Determine the [x, y] coordinate at the center of the cell enclosing the given text.  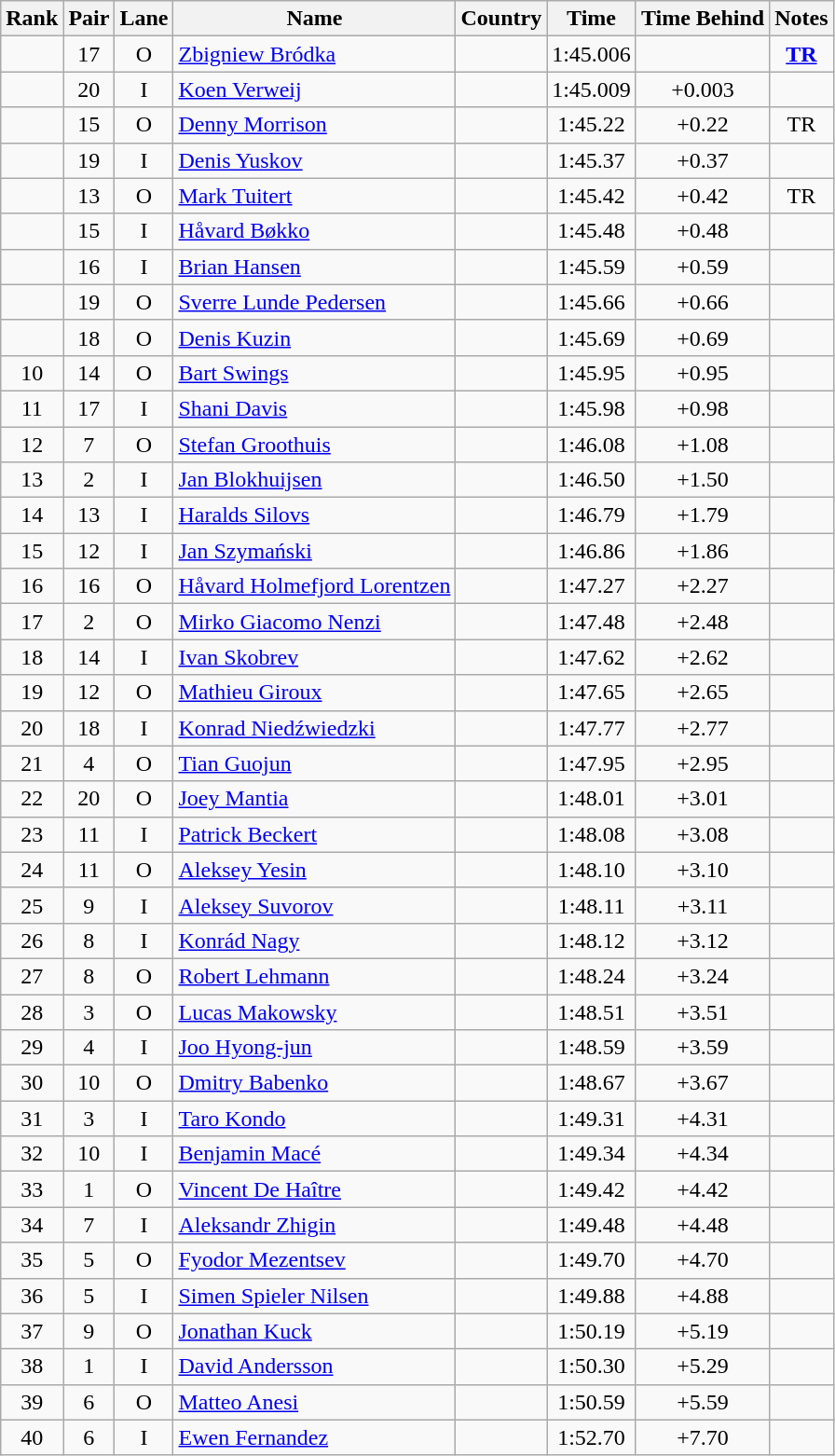
1:45.42 [592, 196]
+0.42 [703, 196]
+1.79 [703, 515]
Denis Kuzin [315, 337]
1:50.30 [592, 1367]
1:47.95 [592, 763]
+3.12 [703, 941]
1:46.86 [592, 551]
Patrick Beckert [315, 834]
1:46.50 [592, 480]
+4.88 [703, 1296]
1:47.65 [592, 693]
Aleksey Yesin [315, 870]
1:48.51 [592, 1011]
Time Behind [703, 19]
+0.003 [703, 89]
Tian Guojun [315, 763]
1:48.59 [592, 1048]
1:48.67 [592, 1083]
33 [32, 1189]
1:49.70 [592, 1260]
Brian Hansen [315, 267]
1:45.37 [592, 160]
+0.69 [703, 337]
1:49.34 [592, 1154]
31 [32, 1119]
1:45.48 [592, 231]
+1.50 [703, 480]
+2.65 [703, 693]
1:46.79 [592, 515]
+3.01 [703, 799]
+0.22 [703, 125]
1:47.62 [592, 657]
Stefan Groothuis [315, 445]
Zbigniew Bródka [315, 54]
Aleksey Suvorov [315, 905]
1:47.48 [592, 622]
Time [592, 19]
Konrád Nagy [315, 941]
+4.48 [703, 1225]
Aleksandr Zhigin [315, 1225]
1:45.66 [592, 302]
21 [32, 763]
1:49.42 [592, 1189]
Denis Yuskov [315, 160]
1:48.12 [592, 941]
1:45.59 [592, 267]
Shani Davis [315, 408]
Taro Kondo [315, 1119]
38 [32, 1367]
+0.98 [703, 408]
1:45.95 [592, 373]
28 [32, 1011]
1:45.69 [592, 337]
1:45.98 [592, 408]
Dmitry Babenko [315, 1083]
1:48.01 [592, 799]
Mathieu Giroux [315, 693]
+1.08 [703, 445]
+3.51 [703, 1011]
Håvard Holmefjord Lorentzen [315, 586]
+2.95 [703, 763]
1:45.22 [592, 125]
1:45.009 [592, 89]
+3.67 [703, 1083]
Rank [32, 19]
+4.42 [703, 1189]
Ivan Skobrev [315, 657]
37 [32, 1331]
+2.27 [703, 586]
Benjamin Macé [315, 1154]
39 [32, 1402]
1:46.08 [592, 445]
Jan Szymański [315, 551]
Fyodor Mezentsev [315, 1260]
Haralds Silovs [315, 515]
+3.59 [703, 1048]
+3.10 [703, 870]
22 [32, 799]
+5.59 [703, 1402]
30 [32, 1083]
23 [32, 834]
Mirko Giacomo Nenzi [315, 622]
1:47.77 [592, 728]
1:48.10 [592, 870]
35 [32, 1260]
+7.70 [703, 1437]
Lucas Makowsky [315, 1011]
Ewen Fernandez [315, 1437]
Mark Tuitert [315, 196]
Koen Verweij [315, 89]
Bart Swings [315, 373]
+4.34 [703, 1154]
1:52.70 [592, 1437]
Håvard Bøkko [315, 231]
Pair [89, 19]
+0.37 [703, 160]
+5.29 [703, 1367]
+0.66 [703, 302]
Joo Hyong-jun [315, 1048]
+0.95 [703, 373]
+4.70 [703, 1260]
+2.77 [703, 728]
1:49.88 [592, 1296]
1:50.19 [592, 1331]
26 [32, 941]
Name [315, 19]
1:50.59 [592, 1402]
36 [32, 1296]
Jan Blokhuijsen [315, 480]
David Andersson [315, 1367]
Country [501, 19]
Sverre Lunde Pedersen [315, 302]
25 [32, 905]
1:45.006 [592, 54]
1:49.31 [592, 1119]
Simen Spieler Nilsen [315, 1296]
1:49.48 [592, 1225]
Joey Mantia [315, 799]
Lane [144, 19]
Vincent De Haître [315, 1189]
Notes [801, 19]
40 [32, 1437]
27 [32, 976]
Robert Lehmann [315, 976]
+5.19 [703, 1331]
1:48.24 [592, 976]
24 [32, 870]
+2.48 [703, 622]
+3.08 [703, 834]
+4.31 [703, 1119]
+3.24 [703, 976]
+0.48 [703, 231]
1:47.27 [592, 586]
Denny Morrison [315, 125]
Jonathan Kuck [315, 1331]
1:48.08 [592, 834]
+1.86 [703, 551]
Konrad Niedźwiedzki [315, 728]
29 [32, 1048]
1:48.11 [592, 905]
Matteo Anesi [315, 1402]
+0.59 [703, 267]
+3.11 [703, 905]
32 [32, 1154]
+2.62 [703, 657]
34 [32, 1225]
